Return [x, y] of the center of cell containing provided text 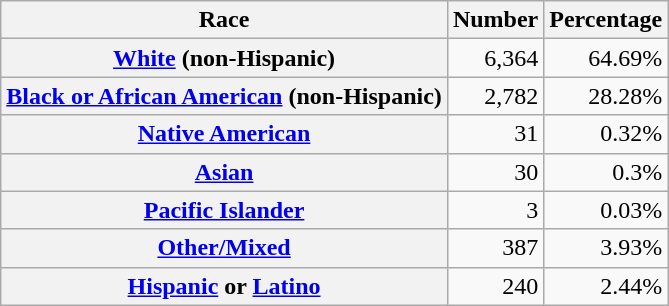
387 [495, 248]
64.69% [606, 58]
Race [224, 20]
White (non-Hispanic) [224, 58]
3 [495, 210]
Other/Mixed [224, 248]
3.93% [606, 248]
Pacific Islander [224, 210]
31 [495, 134]
Black or African American (non-Hispanic) [224, 96]
2,782 [495, 96]
Asian [224, 172]
Number [495, 20]
Native American [224, 134]
30 [495, 172]
0.03% [606, 210]
Percentage [606, 20]
6,364 [495, 58]
0.3% [606, 172]
0.32% [606, 134]
2.44% [606, 286]
240 [495, 286]
Hispanic or Latino [224, 286]
28.28% [606, 96]
